Locate the cell with the specified text and output its (X, Y) center coordinate. 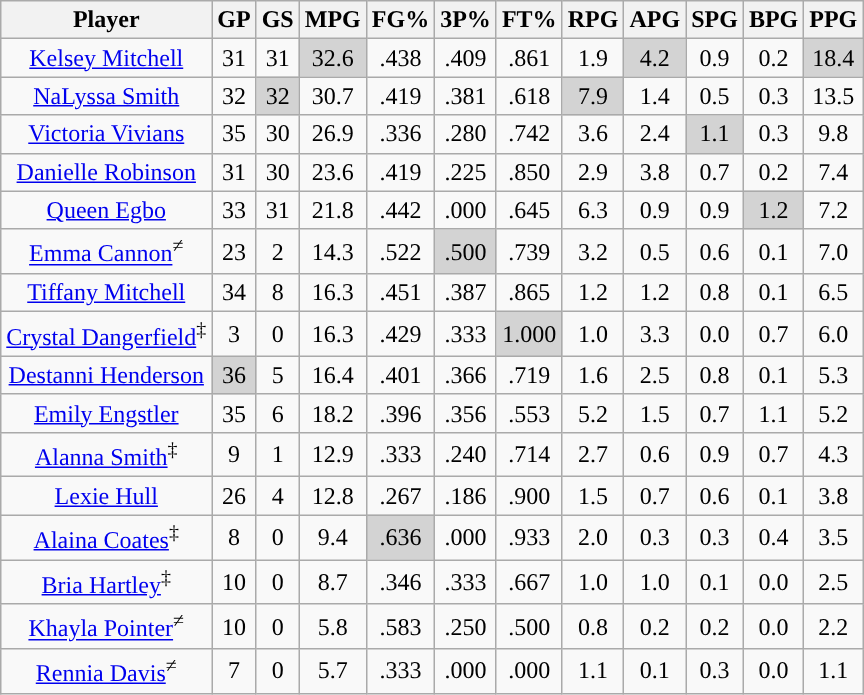
1.4 (655, 96)
Victoria Vivians (106, 134)
9 (234, 454)
PPG (834, 20)
7.9 (593, 96)
Kelsey Mitchell (106, 58)
.645 (529, 210)
32.6 (332, 58)
.667 (529, 582)
.900 (529, 496)
6 (278, 413)
Destanni Henderson (106, 375)
2.7 (593, 454)
GS (278, 20)
1.6 (593, 375)
.240 (466, 454)
4.2 (655, 58)
5 (278, 375)
5.3 (834, 375)
7.0 (834, 252)
MPG (332, 20)
1.000 (529, 334)
26 (234, 496)
Danielle Robinson (106, 172)
.438 (400, 58)
3P% (466, 20)
.636 (400, 538)
Khayla Pointer≠ (106, 626)
9.4 (332, 538)
.409 (466, 58)
2.4 (655, 134)
.356 (466, 413)
12.9 (332, 454)
3.2 (593, 252)
.396 (400, 413)
36 (234, 375)
16.4 (332, 375)
FT% (529, 20)
4.3 (834, 454)
.186 (466, 496)
26.9 (332, 134)
GP (234, 20)
.583 (400, 626)
SPG (715, 20)
.366 (466, 375)
Lexie Hull (106, 496)
Alaina Coates‡ (106, 538)
.429 (400, 334)
Queen Egbo (106, 210)
6.3 (593, 210)
.267 (400, 496)
Rennia Davis≠ (106, 672)
7.2 (834, 210)
6.0 (834, 334)
.336 (400, 134)
BPG (773, 20)
6.5 (834, 293)
.861 (529, 58)
14.3 (332, 252)
13.5 (834, 96)
1 (278, 454)
7 (234, 672)
23.6 (332, 172)
2.2 (834, 626)
.346 (400, 582)
NaLyssa Smith (106, 96)
.280 (466, 134)
5.7 (332, 672)
21.8 (332, 210)
.618 (529, 96)
RPG (593, 20)
3.6 (593, 134)
.742 (529, 134)
Player (106, 20)
18.2 (332, 413)
33 (234, 210)
2 (278, 252)
7.4 (834, 172)
5.8 (332, 626)
.739 (529, 252)
.451 (400, 293)
4 (278, 496)
Emily Engstler (106, 413)
.225 (466, 172)
.933 (529, 538)
3 (234, 334)
Emma Cannon≠ (106, 252)
.442 (400, 210)
.387 (466, 293)
12.8 (332, 496)
34 (234, 293)
2.9 (593, 172)
.553 (529, 413)
18.4 (834, 58)
.381 (466, 96)
.401 (400, 375)
.250 (466, 626)
.865 (529, 293)
Tiffany Mitchell (106, 293)
.522 (400, 252)
2.0 (593, 538)
.850 (529, 172)
Crystal Dangerfield‡ (106, 334)
3.5 (834, 538)
Alanna Smith‡ (106, 454)
3.3 (655, 334)
.719 (529, 375)
.714 (529, 454)
8.7 (332, 582)
23 (234, 252)
9.8 (834, 134)
FG% (400, 20)
APG (655, 20)
1.9 (593, 58)
Bria Hartley‡ (106, 582)
30.7 (332, 96)
0.4 (773, 538)
